From the cell containing the given text, extract its center point as [x, y] coordinate. 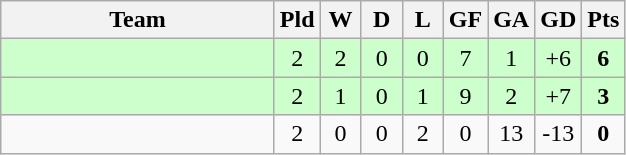
7 [465, 58]
3 [604, 96]
GA [512, 20]
9 [465, 96]
W [340, 20]
L [422, 20]
+7 [558, 96]
GD [558, 20]
Pld [297, 20]
GF [465, 20]
+6 [558, 58]
D [382, 20]
Team [138, 20]
6 [604, 58]
Pts [604, 20]
-13 [558, 134]
13 [512, 134]
